Return the [x, y] coordinate for the center point of the cell that contains the specified text.  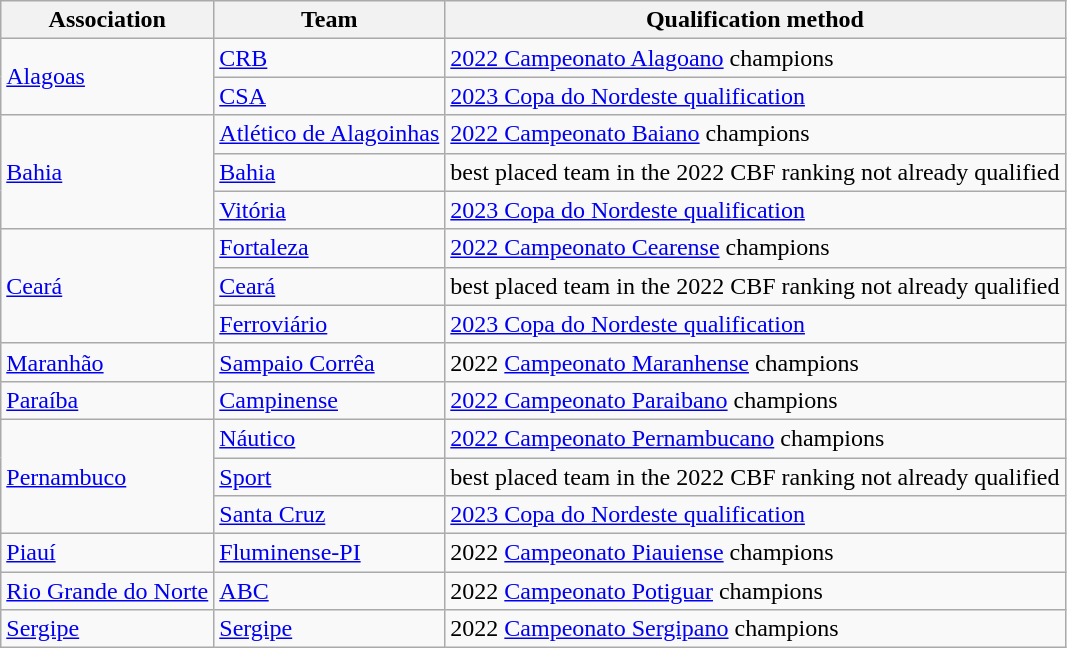
Ferroviário [330, 324]
Pernambuco [108, 476]
2022 Campeonato Paraibano champions [755, 400]
Campinense [330, 400]
Sport [330, 477]
Maranhão [108, 362]
Santa Cruz [330, 515]
Atlético de Alagoinhas [330, 134]
ABC [330, 591]
Qualification method [755, 20]
2022 Campeonato Sergipano champions [755, 629]
Association [108, 20]
2022 Campeonato Alagoano champions [755, 58]
Fortaleza [330, 248]
2022 Campeonato Piauiense champions [755, 553]
Alagoas [108, 77]
Paraíba [108, 400]
2022 Campeonato Potiguar champions [755, 591]
2022 Campeonato Pernambucano champions [755, 438]
CSA [330, 96]
2022 Campeonato Baiano champions [755, 134]
Náutico [330, 438]
2022 Campeonato Cearense champions [755, 248]
Sampaio Corrêa [330, 362]
Team [330, 20]
Piauí [108, 553]
Vitória [330, 210]
CRB [330, 58]
Rio Grande do Norte [108, 591]
2022 Campeonato Maranhense champions [755, 362]
Fluminense-PI [330, 553]
